Search for the cell housing the specified text and yield its [X, Y] center coordinate. 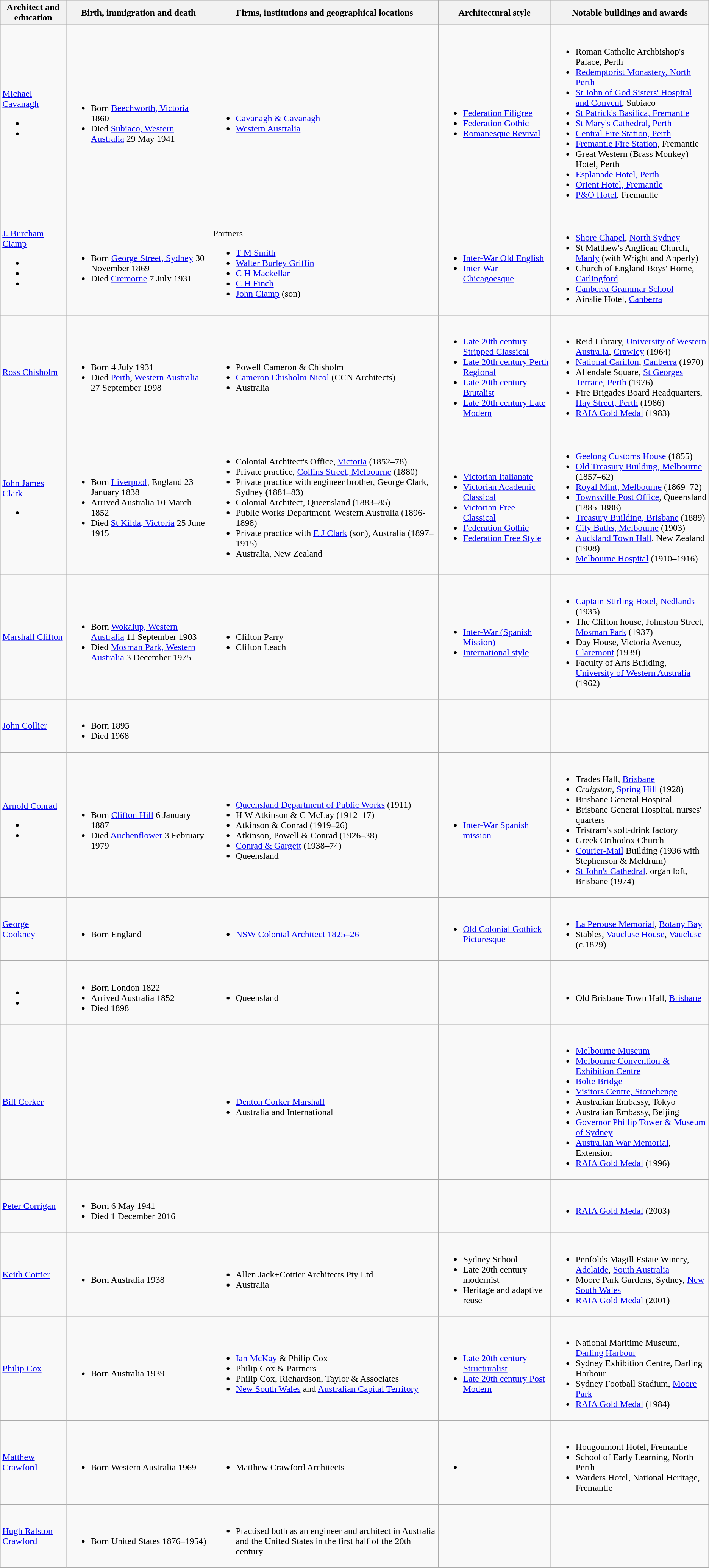
Practised both as an engineer and architect in Australia and the United States in the first half of the 20th century [325, 1536]
Michael Cavanagh [33, 118]
Matthew Crawford Architects [325, 1462]
John Collier [33, 726]
Notable buildings and awards [629, 13]
Born Australia 1938 [139, 1274]
Federation FiligreeFederation GothicRomanesque Revival [495, 118]
George Cookney [33, 929]
Born Clifton Hill 6 January 1887Died Auchenflower 3 February 1979 [139, 825]
Victorian ItalianateVictorian Academic ClassicalVictorian Free ClassicalFederation GothicFederation Free Style [495, 502]
Matthew Crawford [33, 1462]
Cavanagh & CavanaghWestern Australia [325, 118]
Powell Cameron & ChisholmCameron Chisholm Nicol (CCN Architects)Australia [325, 372]
Born United States 1876–1954) [139, 1536]
Born 4 July 1931Died Perth, Western Australia 27 September 1998 [139, 372]
J. Burcham Clamp [33, 263]
Born 1895Died 1968 [139, 726]
Born Wokalup, Western Australia 11 September 1903Died Mosman Park, Western Australia 3 December 1975 [139, 637]
Inter-War (Spanish Mission)International style [495, 637]
Architect and education [33, 13]
Keith Cottier [33, 1274]
Marshall Clifton [33, 637]
Born Beechworth, Victoria 1860Died Subiaco, Western Australia 29 May 1941 [139, 118]
Old Brisbane Town Hall, Brisbane [629, 993]
Allen Jack+Cottier Architects Pty LtdAustralia [325, 1274]
Birth, immigration and death [139, 13]
Late 20th century Stripped ClassicalLate 20th century Perth RegionalLate 20th century BrutalistLate 20th century Late Modern [495, 372]
RAIA Gold Medal (2003) [629, 1206]
NSW Colonial Architect 1825–26 [325, 929]
Born London 1822Arrived Australia 1852Died 1898 [139, 993]
Hugh Ralston Crawford [33, 1536]
Born England [139, 929]
Born Liverpool, England 23 January 1838Arrived Australia 10 March 1852Died St Kilda, Victoria 25 June 1915 [139, 502]
Sydney SchoolLate 20th century modernistHeritage and adaptive reuse [495, 1274]
Bill Corker [33, 1102]
PartnersT M SmithWalter Burley GriffinC H MackellarC H FinchJohn Clamp (son) [325, 263]
National Maritime Museum, Darling HarbourSydney Exhibition Centre, Darling HarbourSydney Football Stadium, Moore ParkRAIA Gold Medal (1984) [629, 1368]
Ross Chisholm [33, 372]
Born 6 May 1941Died 1 December 2016 [139, 1206]
Born George Street, Sydney 30 November 1869Died Cremorne 7 July 1931 [139, 263]
Architectural style [495, 13]
Denton Corker MarshallAustralia and International [325, 1102]
Queensland [325, 993]
Old Colonial Gothick Picturesque [495, 929]
Penfolds Magill Estate Winery, Adelaide, South AustraliaMoore Park Gardens, Sydney, New South WalesRAIA Gold Medal (2001) [629, 1274]
Firms, institutions and geographical locations [325, 13]
Philip Cox [33, 1368]
Arnold Conrad [33, 825]
Late 20th century StructuralistLate 20th century Post Modern [495, 1368]
John James Clark [33, 502]
Born Australia 1939 [139, 1368]
Inter-War Old EnglishInter-War Chicagoesque [495, 263]
La Perouse Memorial, Botany BayStables, Vaucluse House, Vaucluse (c.1829) [629, 929]
Inter-War Spanish mission [495, 825]
Born Western Australia 1969 [139, 1462]
Clifton ParryClifton Leach [325, 637]
Hougoumont Hotel, FremantleSchool of Early Learning, North PerthWarders Hotel, National Heritage, Fremantle [629, 1462]
Ian McKay & Philip CoxPhilip Cox & PartnersPhilip Cox, Richardson, Taylor & AssociatesNew South Wales and Australian Capital Territory [325, 1368]
Peter Corrigan [33, 1206]
